For the text-containing cell, return its midpoint in [X, Y] coordinate format. 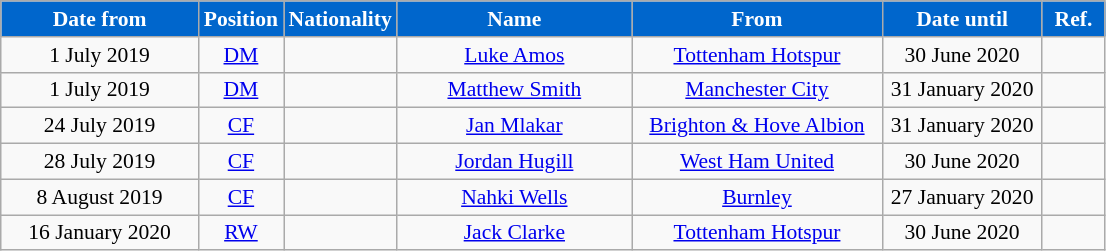
West Ham United [757, 162]
Luke Amos [514, 55]
16 January 2020 [100, 233]
Nahki Wells [514, 197]
Brighton & Hove Albion [757, 126]
From [757, 19]
Ref. [1074, 19]
RW [240, 233]
8 August 2019 [100, 197]
Date until [962, 19]
Jack Clarke [514, 233]
Jordan Hugill [514, 162]
Name [514, 19]
Matthew Smith [514, 90]
Position [240, 19]
Date from [100, 19]
Jan Mlakar [514, 126]
Nationality [340, 19]
24 July 2019 [100, 126]
28 July 2019 [100, 162]
Manchester City [757, 90]
27 January 2020 [962, 197]
Burnley [757, 197]
